Pinpoint the cell where the given text exists, returning its (x, y) midpoint coordinate. 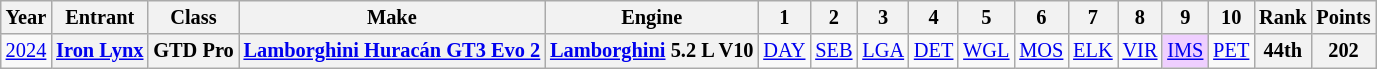
LGA (883, 51)
5 (986, 17)
8 (1140, 17)
PET (1231, 51)
SEB (834, 51)
MOS (1041, 51)
Entrant (100, 17)
6 (1041, 17)
ELK (1092, 51)
DET (934, 51)
Rank (1282, 17)
GTD Pro (193, 51)
VIR (1140, 51)
2 (834, 17)
Lamborghini 5.2 L V10 (652, 51)
Class (193, 17)
Points (1343, 17)
IMS (1185, 51)
4 (934, 17)
Make (392, 17)
7 (1092, 17)
1 (784, 17)
DAY (784, 51)
3 (883, 17)
44th (1282, 51)
9 (1185, 17)
2024 (26, 51)
10 (1231, 17)
WGL (986, 51)
Iron Lynx (100, 51)
202 (1343, 51)
Lamborghini Huracán GT3 Evo 2 (392, 51)
Year (26, 17)
Engine (652, 17)
